Capture the cell that displays the provided text and extract its (X, Y) central coordinate. 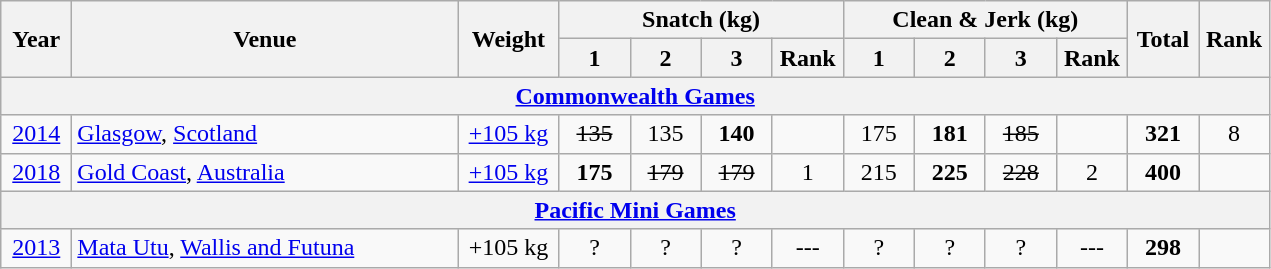
185 (1020, 134)
2014 (36, 134)
Venue (265, 39)
2013 (36, 248)
Snatch (kg) (701, 20)
140 (736, 134)
181 (950, 134)
228 (1020, 172)
Year (36, 39)
298 (1162, 248)
2018 (36, 172)
Gold Coast, Australia (265, 172)
Total (1162, 39)
8 (1234, 134)
215 (878, 172)
Mata Utu, Wallis and Futuna (265, 248)
225 (950, 172)
321 (1162, 134)
Weight (508, 39)
400 (1162, 172)
Clean & Jerk (kg) (985, 20)
Pacific Mini Games (636, 210)
Commonwealth Games (636, 96)
Glasgow, Scotland (265, 134)
